From the cell containing the given text, extract its center point as (x, y) coordinate. 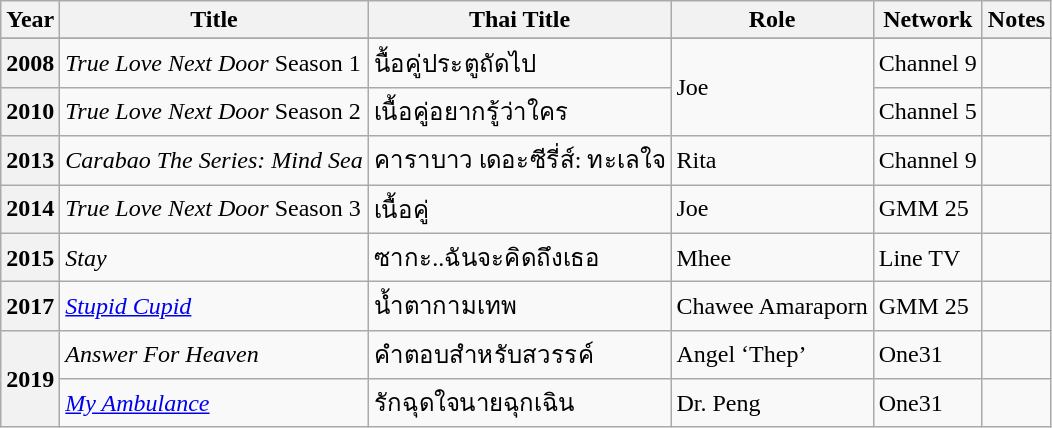
Chawee Amaraporn (772, 306)
ซากะ..ฉันจะคิดถึงเธอ (520, 258)
2014 (30, 208)
My Ambulance (214, 404)
2015 (30, 258)
True Love Next Door Season 1 (214, 64)
Notes (1016, 20)
เนื้อคู่ (520, 208)
Stay (214, 258)
2019 (30, 378)
Network (928, 20)
Answer For Heaven (214, 354)
รักฉุดใจนายฉุกเฉิน (520, 404)
เนื้อคู่อยากรู้ว่าใคร (520, 112)
Carabao The Series: Mind Sea (214, 160)
2010 (30, 112)
คาราบาว เดอะซีรี่ส์: ทะเลใจ (520, 160)
คำตอบสำหรับสวรรค์ (520, 354)
Stupid Cupid (214, 306)
Role (772, 20)
Rita (772, 160)
น้ำตากามเทพ (520, 306)
2013 (30, 160)
Channel 5 (928, 112)
2017 (30, 306)
Year (30, 20)
Thai Title (520, 20)
Title (214, 20)
Angel ‘Thep’ (772, 354)
True Love Next Door Season 2 (214, 112)
Line TV (928, 258)
True Love Next Door Season 3 (214, 208)
Mhee (772, 258)
Dr. Peng (772, 404)
2008 (30, 64)
นื้อคู่ประตูถัดไป (520, 64)
